Extract the (X, Y) coordinate from the center of the cell holding the provided text.  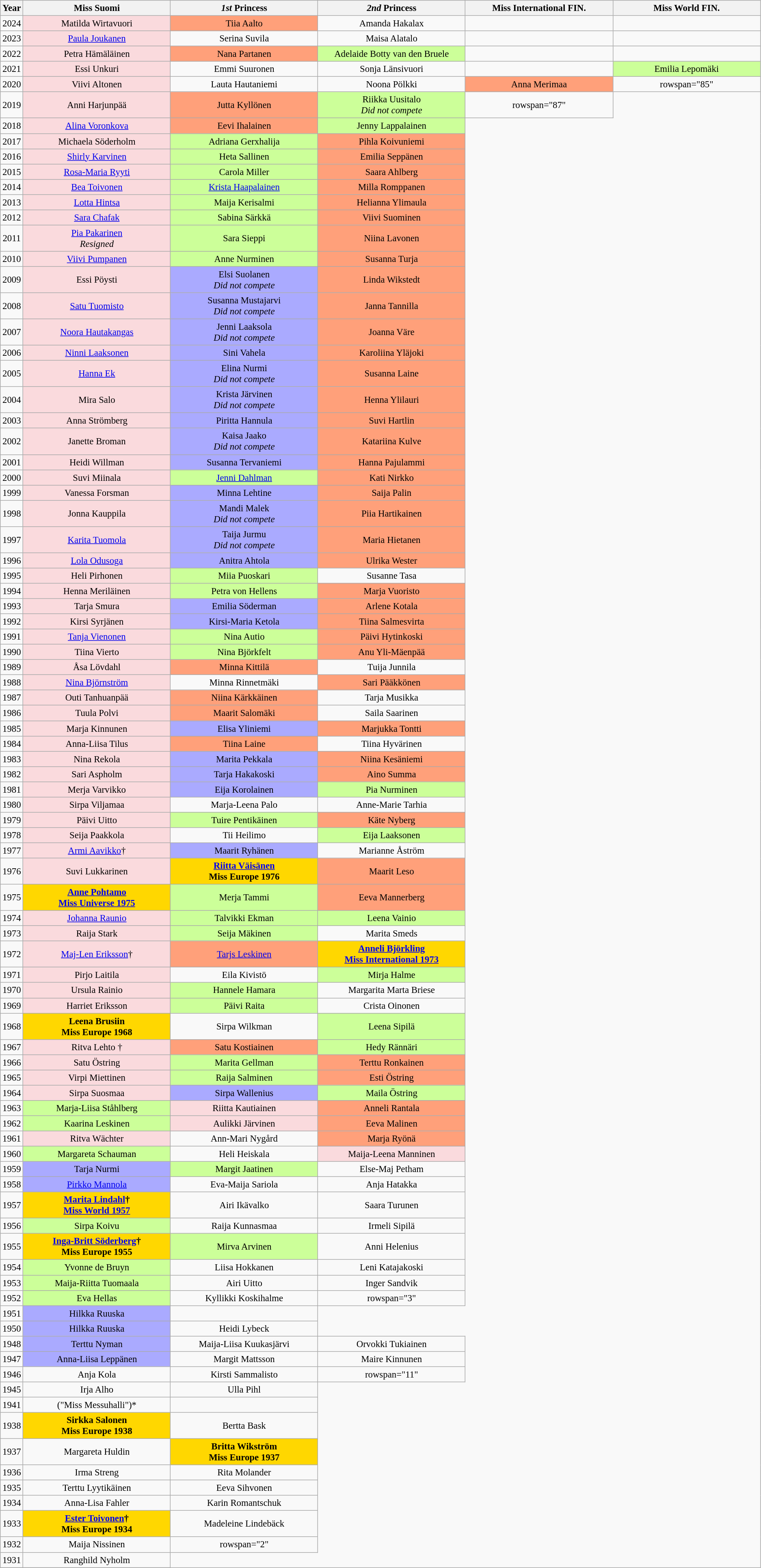
Riikka UusitaloDid not compete (391, 105)
Marianne Åström (391, 850)
2021 (12, 69)
rowspan="11" (391, 1374)
Virpi Miettinen (97, 1078)
Piritta Hannula (244, 421)
Maj-Len Eriksson† (97, 954)
Kati Nirkko (391, 478)
2020 (12, 84)
Susanna Tervaniemi (244, 462)
Carola Miller (244, 172)
Maarit Ryhänen (244, 850)
Petra von Hellens (244, 591)
Esti Östring (391, 1078)
Milla Romppanen (391, 187)
Anne-Marie Tarhia (391, 805)
Pirjo Laitila (97, 975)
1956 (12, 1226)
Maija-Liisa Kuukasjärvi (244, 1344)
Anni Helenius (391, 1247)
1974 (12, 918)
Kirsi Syrjänen (97, 622)
1980 (12, 805)
2003 (12, 421)
1983 (12, 759)
Niina Kesäniemi (391, 759)
1937 (12, 1452)
Adelaide Botty van den Bruele (391, 54)
Johanna Raunio (97, 918)
Heidi Willman (97, 462)
1955 (12, 1247)
Marjukka Tontti (391, 729)
1988 (12, 683)
1994 (12, 591)
Sari Pääkkönen (391, 683)
Airi Uitto (244, 1283)
Maisa Alatalo (391, 39)
Kirsti Sammalisto (244, 1374)
Päivi Raita (244, 1006)
Anni Harjunpää (97, 105)
Outi Tanhuanpää (97, 698)
1992 (12, 622)
Tiina Vierto (97, 652)
Jenny Lappalainen (391, 126)
2013 (12, 202)
Leena Vainio (391, 918)
Piia Hartikainen (391, 513)
Talvikki Ekman (244, 918)
Ulrika Wester (391, 560)
1968 (12, 1027)
Taija JurmuDid not compete (244, 540)
Sirpa Wallenius (244, 1093)
1964 (12, 1093)
Airi Ikävalko (244, 1205)
Miss International FIN. (539, 8)
2018 (12, 126)
Henna Meriläinen (97, 591)
Tii Heilimo (244, 835)
Irmeli Sipilä (391, 1226)
2015 (12, 172)
Serina Suvila (244, 39)
1947 (12, 1359)
Raija Stark (97, 934)
Merja Varvikko (97, 789)
1993 (12, 606)
1938 (12, 1425)
2001 (12, 462)
Sari Aspholm (97, 774)
Marja Vuoristo (391, 591)
Tiina Laine (244, 744)
1945 (12, 1390)
Satu Östring (97, 1062)
Sirpa Viljamaa (97, 805)
Tuija Junnila (391, 667)
1960 (12, 1154)
Miss World FIN. (686, 8)
Year (12, 8)
Inger Sandvik (391, 1283)
Noora Hautakangas (97, 332)
Anneli Rantala (391, 1108)
Harriet Eriksson (97, 1006)
Pia PakarinenResigned (97, 238)
Maija Nissinen (97, 1545)
Ninni Laaksonen (97, 353)
Anja Kola (97, 1374)
2016 (12, 156)
Arlene Kotala (391, 606)
2000 (12, 478)
Leena BrusiinMiss Europe 1968 (97, 1027)
Mira Salo (97, 400)
Susanne Tasa (391, 576)
Tarja Musikka (391, 698)
1953 (12, 1283)
1999 (12, 493)
Tuula Polvi (97, 713)
Essi Unkuri (97, 69)
Ritva Wächter (97, 1139)
Ester Toivonen†Miss Europe 1934 (97, 1524)
Vanessa Forsman (97, 493)
Mirja Halme (391, 975)
Ritva Lehto † (97, 1047)
Eva-Maija Sariola (244, 1185)
Anna-Lisa Fahler (97, 1503)
Kaarina Leskinen (97, 1123)
Britta WikströmMiss Europe 1937 (244, 1452)
Else-Maj Petham (391, 1169)
Niina Kärkkäinen (244, 698)
2005 (12, 374)
Hanna Pajulammi (391, 462)
Marita Smeds (391, 934)
Eeva Sihvonen (244, 1488)
Merja Tammi (244, 898)
Leena Sipilä (391, 1027)
Tiina Salmesvirta (391, 622)
Marita Pekkala (244, 759)
Heta Sallinen (244, 156)
Mandi MalekDid not compete (244, 513)
2011 (12, 238)
Marja-Leena Palo (244, 805)
Alina Voronkova (97, 126)
Eila Kivistö (244, 975)
Elsi SuolanenDid not compete (244, 279)
Eva Hellas (97, 1298)
Nina Björkfelt (244, 652)
Riitta Kautiainen (244, 1108)
Suvi Lukkarinen (97, 872)
Michaela Söderholm (97, 141)
1952 (12, 1298)
Satu Tuomisto (97, 306)
1998 (12, 513)
Minna Lehtine (244, 493)
2nd Princess (391, 8)
Pihla Koivuniemi (391, 141)
Marja Ryönä (391, 1139)
Eija Korolainen (244, 789)
1946 (12, 1374)
Anu Yli-Mäenpää (391, 652)
1962 (12, 1123)
rowspan="2" (244, 1545)
Jenni LaaksolaDid not compete (244, 332)
Sirpa Koivu (97, 1226)
2006 (12, 353)
1990 (12, 652)
1932 (12, 1545)
1954 (12, 1267)
Anitra Ahtola (244, 560)
Ursula Rainio (97, 991)
1991 (12, 637)
Maire Kinnunen (391, 1359)
Margarita Marta Briese (391, 991)
1963 (12, 1108)
Joanna Väre (391, 332)
Sini Vahela (244, 353)
Niina Lavonen (391, 238)
Amanda Hakalax (391, 24)
Maila Östring (391, 1093)
Maria Hietanen (391, 540)
Viivi Altonen (97, 84)
Maarit Salomäki (244, 713)
1971 (12, 975)
2014 (12, 187)
Viivi Pumpanen (97, 259)
Linda Wikstedt (391, 279)
rowspan="87" (539, 105)
Tanja Vienonen (97, 637)
Petra Hämäläinen (97, 54)
Henna Ylilauri (391, 400)
1985 (12, 729)
1950 (12, 1328)
Maija-Riitta Tuomaala (97, 1283)
1989 (12, 667)
Marja Kinnunen (97, 729)
Terttu Nyman (97, 1344)
Tiina Hyvärinen (391, 744)
Eevi Ihalainen (244, 126)
Margit Jaatinen (244, 1169)
Pia Nurminen (391, 789)
Kaisa JaakoDid not compete (244, 442)
Sirkka SalonenMiss Europe 1938 (97, 1425)
2024 (12, 24)
Tarja Smura (97, 606)
Heli Heiskala (244, 1154)
Päivi Uitto (97, 820)
Raija Kunnasmaa (244, 1226)
Hannele Hamara (244, 991)
2017 (12, 141)
Karita Tuomola (97, 540)
Bea Toivonen (97, 187)
1935 (12, 1488)
1981 (12, 789)
Janna Tannilla (391, 306)
Eija Laaksonen (391, 835)
Seija Paakkola (97, 835)
1969 (12, 1006)
1966 (12, 1062)
Käte Nyberg (391, 820)
Päivi Hytinkoski (391, 637)
Maarit Leso (391, 872)
Krista Haapalainen (244, 187)
rowspan="85" (686, 84)
1978 (12, 835)
Tarjs Leskinen (244, 954)
Elina NurmiDid not compete (244, 374)
Heli Pirhonen (97, 576)
Terttu Ronkainen (391, 1062)
1st Princess (244, 8)
Matilda Wirtavuori (97, 24)
Tuire Pentikäinen (244, 820)
1931 (12, 1560)
Sara Sieppi (244, 238)
Nina Autio (244, 637)
1995 (12, 576)
1951 (12, 1313)
Raija Salminen (244, 1078)
Margareta Schauman (97, 1154)
1970 (12, 991)
("Miss Messuhalli")* (97, 1405)
Karin Romantschuk (244, 1503)
Saija Palin (391, 493)
Inga-Britt Söderberg†Miss Europe 1955 (97, 1247)
Kirsi-Maria Ketola (244, 622)
rowspan="3" (391, 1298)
1941 (12, 1405)
Emilia Söderman (244, 606)
2002 (12, 442)
Liisa Hokkanen (244, 1267)
Elisa Yliniemi (244, 729)
1934 (12, 1503)
2007 (12, 332)
Eeva Mannerberg (391, 898)
Irma Streng (97, 1473)
Nina Björnström (97, 683)
Satu Kostiainen (244, 1047)
Åsa Lövdahl (97, 667)
Pirkko Mannola (97, 1185)
1987 (12, 698)
Janette Broman (97, 442)
Tarja Nurmi (97, 1169)
Paula Joukanen (97, 39)
Miia Puoskari (244, 576)
Sirpa Suosmaa (97, 1093)
Saara Ahlberg (391, 172)
Rosa-Maria Ryyti (97, 172)
Lola Odusoga (97, 560)
Minna Kittilä (244, 667)
Ann-Mari Nygård (244, 1139)
Tiia Aalto (244, 24)
Marja-Liisa Ståhlberg (97, 1108)
Aino Summa (391, 774)
Kyllikki Koskihalme (244, 1298)
1965 (12, 1078)
Katariina Kulve (391, 442)
Saila Saarinen (391, 713)
Jonna Kauppila (97, 513)
Heidi Lybeck (244, 1328)
Riitta VäisänenMiss Europe 1976 (244, 872)
Seija Mäkinen (244, 934)
Emilia Seppänen (391, 156)
Anna Merimaa (539, 84)
1977 (12, 850)
Hanna Ek (97, 374)
Nina Rekola (97, 759)
Saara Turunen (391, 1205)
1996 (12, 560)
1959 (12, 1169)
1979 (12, 820)
Helianna Ylimaula (391, 202)
1975 (12, 898)
Orvokki Tukiainen (391, 1344)
1948 (12, 1344)
Emmi Suuronen (244, 69)
2019 (12, 105)
Rita Molander (244, 1473)
Nana Partanen (244, 54)
Irja Alho (97, 1390)
2023 (12, 39)
Crista Oinonen (391, 1006)
2012 (12, 218)
Ranghild Nyholm (97, 1560)
Karoliina Yläjoki (391, 353)
1984 (12, 744)
Krista JärvinenDid not compete (244, 400)
Leni Katajakoski (391, 1267)
Susanna MustajarviDid not compete (244, 306)
1958 (12, 1185)
1936 (12, 1473)
1986 (12, 713)
1933 (12, 1524)
Maija Kerisalmi (244, 202)
Tarja Hakakoski (244, 774)
Lauta Hautaniemi (244, 84)
Anna-Liisa Tilus (97, 744)
Susanna Laine (391, 374)
Shirly Karvinen (97, 156)
Suvi Miinala (97, 478)
Eeva Malinen (391, 1123)
Margareta Huldin (97, 1452)
1982 (12, 774)
Yvonne de Bruyn (97, 1267)
Susanna Turja (391, 259)
Marita Gellman (244, 1062)
Emilia Lepomäki (686, 69)
Miss Suomi (97, 8)
1961 (12, 1139)
Anne Nurminen (244, 259)
Ulla Pihl (244, 1390)
Lotta Hintsa (97, 202)
Bertta Bask (244, 1425)
1976 (12, 872)
1957 (12, 1205)
Essi Pöysti (97, 279)
Aulikki Järvinen (244, 1123)
2008 (12, 306)
Adriana Gerxhalija (244, 141)
Anna-Liisa Leppänen (97, 1359)
Sabina Särkkä (244, 218)
Viivi Suominen (391, 218)
1972 (12, 954)
2010 (12, 259)
Noona Pölkki (391, 84)
Marita Lindahl†Miss World 1957 (97, 1205)
Anne PohtamoMiss Universe 1975 (97, 898)
2009 (12, 279)
Sirpa Wilkman (244, 1027)
Hedy Rännäri (391, 1047)
Terttu Lyytikäinen (97, 1488)
Anneli BjörklingMiss International 1973 (391, 954)
Jenni Dahlman (244, 478)
Armi Aavikko† (97, 850)
Sara Chafak (97, 218)
Minna Rinnetmäki (244, 683)
Margit Mattsson (244, 1359)
1967 (12, 1047)
1973 (12, 934)
1997 (12, 540)
Maija-Leena Manninen (391, 1154)
Madeleine Lindebäck (244, 1524)
Jutta Kyllönen (244, 105)
Suvi Hartlin (391, 421)
2004 (12, 400)
Sonja Länsivuori (391, 69)
Anna Strömberg (97, 421)
2022 (12, 54)
Mirva Arvinen (244, 1247)
Anja Hatakka (391, 1185)
